Find where the given text appears and provide that cell's center as [x, y] coordinate. 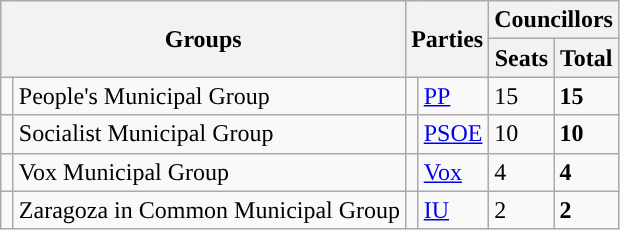
Vox [453, 172]
Councillors [554, 20]
Total [586, 58]
PSOE [453, 134]
Parties [448, 39]
Groups [204, 39]
PP [453, 96]
Vox Municipal Group [209, 172]
IU [453, 210]
Zaragoza in Common Municipal Group [209, 210]
Seats [522, 58]
Socialist Municipal Group [209, 134]
People's Municipal Group [209, 96]
